Extract the [X, Y] coordinate from the center of the cell holding the provided text.  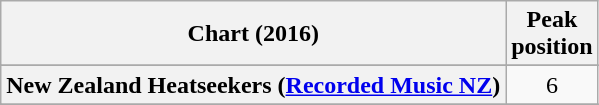
Chart (2016) [254, 34]
6 [552, 85]
Peakposition [552, 34]
New Zealand Heatseekers (Recorded Music NZ) [254, 85]
